Determine the [X, Y] coordinate at the center of the cell enclosing the given text.  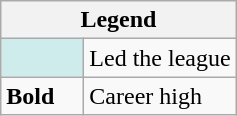
Bold [42, 96]
Career high [160, 96]
Led the league [160, 58]
Legend [118, 20]
